Pinpoint the cell where the given text exists, returning its (x, y) midpoint coordinate. 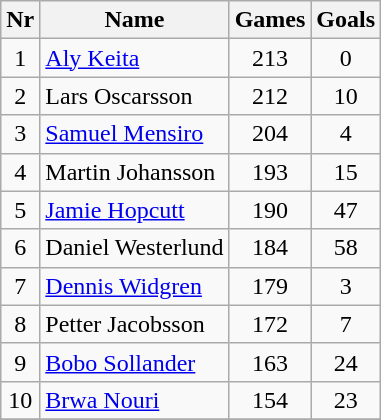
8 (20, 324)
213 (270, 58)
204 (270, 134)
24 (346, 362)
190 (270, 210)
2 (20, 96)
Lars Oscarsson (134, 96)
Jamie Hopcutt (134, 210)
Nr (20, 20)
179 (270, 286)
5 (20, 210)
Samuel Mensiro (134, 134)
58 (346, 248)
Brwa Nouri (134, 400)
1 (20, 58)
Games (270, 20)
15 (346, 172)
172 (270, 324)
Aly Keita (134, 58)
6 (20, 248)
193 (270, 172)
184 (270, 248)
Daniel Westerlund (134, 248)
Martin Johansson (134, 172)
Bobo Sollander (134, 362)
Dennis Widgren (134, 286)
163 (270, 362)
Goals (346, 20)
23 (346, 400)
0 (346, 58)
212 (270, 96)
9 (20, 362)
154 (270, 400)
Petter Jacobsson (134, 324)
Name (134, 20)
47 (346, 210)
